For the text-containing cell, return its midpoint in [X, Y] coordinate format. 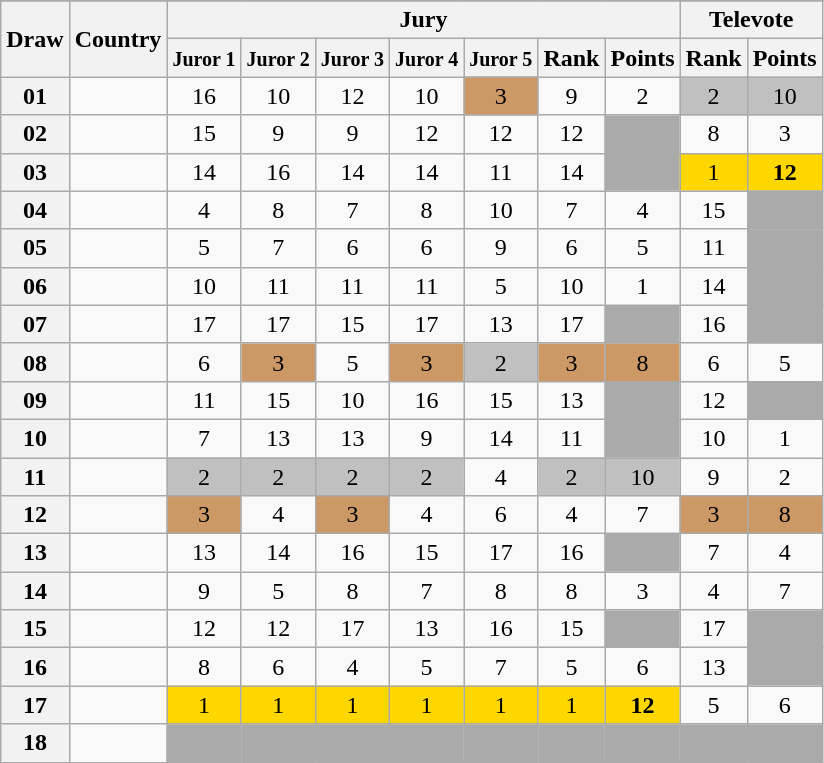
Jury [424, 20]
Juror 4 [426, 58]
Juror 5 [501, 58]
Televote [751, 20]
Juror 1 [204, 58]
07 [35, 324]
09 [35, 400]
Draw [35, 39]
06 [35, 286]
Juror 3 [352, 58]
Juror 2 [278, 58]
04 [35, 210]
18 [35, 743]
02 [35, 134]
01 [35, 96]
03 [35, 172]
05 [35, 248]
08 [35, 362]
Country [118, 39]
